Search for the cell housing the specified text and yield its [x, y] center coordinate. 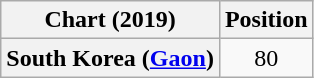
Position [266, 20]
80 [266, 58]
South Korea (Gaon) [110, 58]
Chart (2019) [110, 20]
